Search for the cell housing the specified text and yield its (x, y) center coordinate. 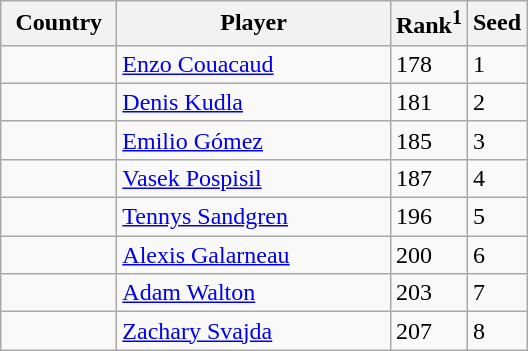
Tennys Sandgren (254, 217)
178 (428, 64)
200 (428, 255)
203 (428, 293)
7 (496, 293)
3 (496, 140)
Adam Walton (254, 293)
Zachary Svajda (254, 331)
Vasek Pospisil (254, 178)
Alexis Galarneau (254, 255)
Rank1 (428, 24)
181 (428, 102)
187 (428, 178)
5 (496, 217)
Denis Kudla (254, 102)
196 (428, 217)
Enzo Couacaud (254, 64)
6 (496, 255)
2 (496, 102)
185 (428, 140)
Emilio Gómez (254, 140)
Player (254, 24)
4 (496, 178)
Seed (496, 24)
1 (496, 64)
207 (428, 331)
8 (496, 331)
Country (59, 24)
